Detect which cell encompasses the target text, then output its [x, y] center coordinate. 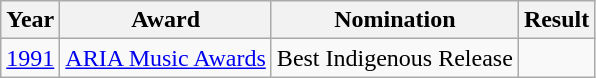
Result [556, 20]
ARIA Music Awards [166, 58]
Nomination [394, 20]
1991 [30, 58]
Best Indigenous Release [394, 58]
Award [166, 20]
Year [30, 20]
